Scan for the cell matching the given text and deliver its (x, y) coordinate at center. 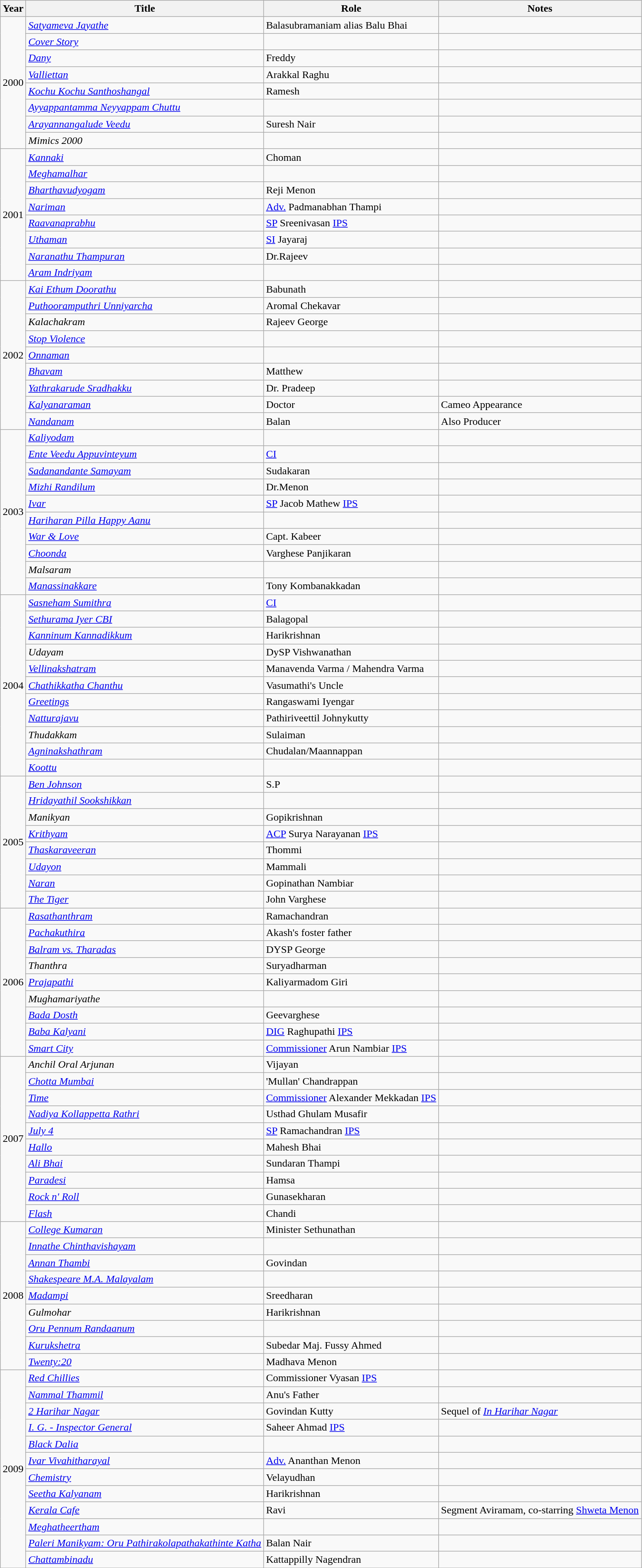
Yathrakarude Sradhakku (145, 388)
Adv. Ananthan Menon (351, 1460)
2008 (13, 1295)
Babunath (351, 289)
Thanthra (145, 965)
Black Dalia (145, 1444)
Nadiya Kollappetta Rathri (145, 1114)
Sundaran Thampi (351, 1164)
SP Sreenivasan IPS (351, 223)
Meghamalhar (145, 173)
Thaskaraveeran (145, 850)
Suresh Nair (351, 124)
Tony Kombanakkadan (351, 586)
Puthooramputhri Unniyarcha (145, 306)
Paleri Manikyam: Oru Pathirakolapathakathinte Katha (145, 1543)
ACP Surya Narayanan IPS (351, 834)
2000 (13, 83)
Ali Bhai (145, 1164)
Chattambinadu (145, 1560)
Chudalan/Maannappan (351, 751)
Year (13, 9)
Time (145, 1098)
Sethurama Iyer CBI (145, 619)
Hariharan Pilla Happy Aanu (145, 520)
Choman (351, 157)
College Kumaran (145, 1229)
2001 (13, 215)
Mahesh Bhai (351, 1147)
DYSP George (351, 949)
Mizhi Randilum (145, 487)
Naran (145, 883)
Koottu (145, 768)
Varghese Panjikaran (351, 553)
Kattappilly Nagendran (351, 1560)
2009 (13, 1469)
Chandi (351, 1213)
Smart City (145, 1048)
Gulmohar (145, 1312)
S.P (351, 784)
Vijayan (351, 1065)
Balan (351, 421)
DIG Raghupathi IPS (351, 1032)
Chotta Mumbai (145, 1081)
SP Jacob Mathew IPS (351, 504)
Pachakuthira (145, 932)
Madhava Menon (351, 1362)
Usthad Ghulam Musafir (351, 1114)
Rasathanthram (145, 916)
Hridayathil Sookshikkan (145, 801)
Govindan Kutty (351, 1411)
Raavanaprabhu (145, 223)
John Varghese (351, 900)
Twenty:20 (145, 1362)
Shakespeare M.A. Malayalam (145, 1279)
2003 (13, 512)
Bharthavudyogam (145, 190)
Chathikkatha Chanthu (145, 685)
Freddy (351, 58)
Mammali (351, 867)
2007 (13, 1139)
Arakkal Raghu (351, 75)
Stop Violence (145, 339)
Rangaswami Iyengar (351, 701)
Commissioner Arun Nambiar IPS (351, 1048)
Pathiriveettil Johnykutty (351, 718)
Malsaram (145, 570)
Agninakshathram (145, 751)
Doctor (351, 404)
Adv. Padmanabhan Thampi (351, 207)
Rajeev George (351, 322)
Subedar Maj. Fussy Ahmed (351, 1345)
July 4 (145, 1131)
Bada Dosth (145, 1015)
Anu's Father (351, 1395)
'Mullan' Chandrappan (351, 1081)
Flash (145, 1213)
Udayam (145, 652)
Mughamariyathe (145, 998)
Annan Thambi (145, 1263)
Manikyan (145, 817)
Onnaman (145, 355)
Gopinathan Nambiar (351, 883)
Sudakaran (351, 470)
Akash's foster father (351, 932)
Hamsa (351, 1180)
Chemistry (145, 1477)
Ravi (351, 1510)
I. G. - Inspector General (145, 1428)
Valliettan (145, 75)
Natturajavu (145, 718)
War & Love (145, 537)
Manavenda Varma / Mahendra Varma (351, 668)
Balan Nair (351, 1543)
Kai Ethum Doorathu (145, 289)
2002 (13, 355)
Balagopal (351, 619)
Uthaman (145, 240)
Hallo (145, 1147)
Segment Aviramam, co-starring Shweta Menon (540, 1510)
Sulaiman (351, 735)
Krithyam (145, 834)
Thudakkam (145, 735)
Kerala Cafe (145, 1510)
Udayon (145, 867)
Kaliyodam (145, 437)
Arayannangalude Veedu (145, 124)
Matthew (351, 372)
Mimics 2000 (145, 140)
Dr. Pradeep (351, 388)
SI Jayaraj (351, 240)
Ben Johnson (145, 784)
Greetings (145, 701)
Gopikrishnan (351, 817)
Sreedharan (351, 1296)
Kochu Kochu Santhoshangal (145, 91)
Nariman (145, 207)
Dany (145, 58)
Balasubramaniam alias Balu Bhai (351, 25)
Kannaki (145, 157)
Dr.Rajeev (351, 256)
Rock n' Roll (145, 1196)
Balram vs. Tharadas (145, 949)
Commissioner Vyasan IPS (351, 1378)
Ayyappantamma Neyyappam Chuttu (145, 108)
Thommi (351, 850)
Sequel of In Harihar Nagar (540, 1411)
Sasneham Sumithra (145, 603)
Naranathu Thampuran (145, 256)
Choonda (145, 553)
Meghatheertham (145, 1526)
Commissioner Alexander Mekkadan IPS (351, 1098)
Capt. Kabeer (351, 537)
Baba Kalyani (145, 1032)
Seetha Kalyanam (145, 1493)
Nandanam (145, 421)
Red Chillies (145, 1378)
Gunasekharan (351, 1196)
Velayudhan (351, 1477)
Ramesh (351, 91)
Aromal Chekavar (351, 306)
Vasumathi's Uncle (351, 685)
Innathe Chinthavishayam (145, 1246)
Madampi (145, 1296)
Kanninum Kannadikkum (145, 636)
2 Harihar Nagar (145, 1411)
Reji Menon (351, 190)
Notes (540, 9)
The Tiger (145, 900)
Sadanandante Samayam (145, 470)
Minister Sethunathan (351, 1229)
Ramachandran (351, 916)
Kaliyarmadom Giri (351, 982)
Role (351, 9)
Ivar Vivahitharayal (145, 1460)
Aram Indriyam (145, 273)
Kalachakram (145, 322)
2005 (13, 842)
Oru Pennum Randaanum (145, 1329)
Dr.Menon (351, 487)
Manassinakkare (145, 586)
Ente Veedu Appuvinteyum (145, 454)
Cameo Appearance (540, 404)
Anchil Oral Arjunan (145, 1065)
Paradesi (145, 1180)
Suryadharman (351, 965)
DySP Vishwanathan (351, 652)
Also Producer (540, 421)
Bhavam (145, 372)
Geevarghese (351, 1015)
2004 (13, 685)
2006 (13, 982)
Title (145, 9)
Nammal Thammil (145, 1395)
SP Ramachandran IPS (351, 1131)
Ivar (145, 504)
Kurukshetra (145, 1345)
Kalyanaraman (145, 404)
Prajapathi (145, 982)
Satyameva Jayathe (145, 25)
Saheer Ahmad IPS (351, 1428)
Govindan (351, 1263)
Cover Story (145, 42)
Vellinakshatram (145, 668)
